Determine the [x, y] coordinate at the center of the cell enclosing the given text.  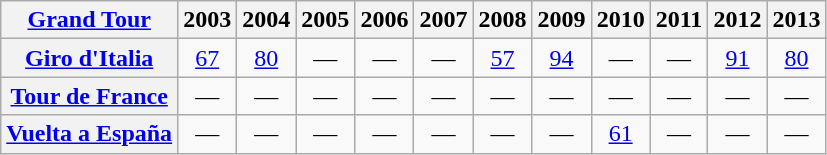
2012 [738, 20]
Vuelta a España [90, 134]
2009 [562, 20]
2011 [679, 20]
67 [208, 58]
2008 [502, 20]
2013 [796, 20]
2010 [620, 20]
Giro d'Italia [90, 58]
2004 [266, 20]
91 [738, 58]
61 [620, 134]
2006 [384, 20]
2007 [444, 20]
57 [502, 58]
2003 [208, 20]
Tour de France [90, 96]
2005 [326, 20]
94 [562, 58]
Grand Tour [90, 20]
